Locate the cell with the specified text and output its [x, y] center coordinate. 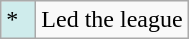
* [18, 20]
Led the league [112, 20]
